For the text-containing cell, return its midpoint in [X, Y] coordinate format. 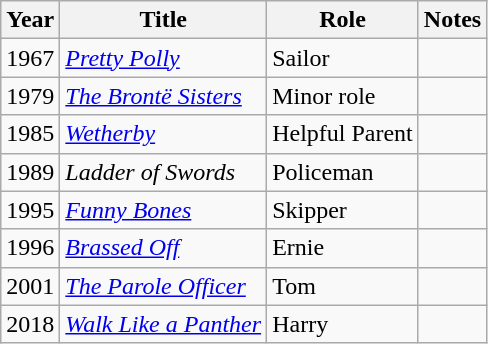
1996 [30, 248]
Brassed Off [164, 248]
Policeman [343, 172]
Ladder of Swords [164, 172]
1979 [30, 96]
Skipper [343, 210]
Title [164, 20]
Year [30, 20]
Minor role [343, 96]
Ernie [343, 248]
Funny Bones [164, 210]
The Parole Officer [164, 286]
Tom [343, 286]
Notes [452, 20]
Role [343, 20]
Sailor [343, 58]
1989 [30, 172]
2001 [30, 286]
Wetherby [164, 134]
Harry [343, 324]
The Brontë Sisters [164, 96]
1985 [30, 134]
1995 [30, 210]
2018 [30, 324]
Helpful Parent [343, 134]
Walk Like a Panther [164, 324]
Pretty Polly [164, 58]
1967 [30, 58]
